Output the (X, Y) coordinate of the center of the cell containing the given text.  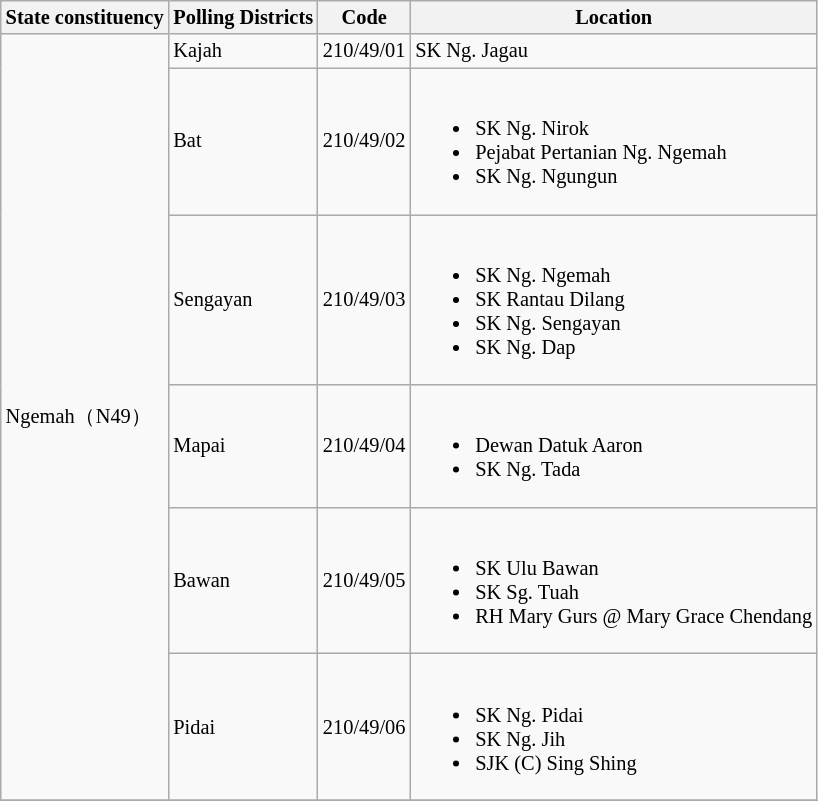
210/49/06 (364, 726)
Kajah (243, 51)
Location (614, 17)
Code (364, 17)
Pidai (243, 726)
SK Ng. Jagau (614, 51)
Bat (243, 141)
210/49/02 (364, 141)
Bawan (243, 580)
210/49/01 (364, 51)
SK Ng. NirokPejabat Pertanian Ng. NgemahSK Ng. Ngungun (614, 141)
Polling Districts (243, 17)
SK Ng. NgemahSK Rantau DilangSK Ng. SengayanSK Ng. Dap (614, 299)
210/49/04 (364, 446)
210/49/03 (364, 299)
SK Ulu BawanSK Sg. TuahRH Mary Gurs @ Mary Grace Chendang (614, 580)
210/49/05 (364, 580)
State constituency (85, 17)
Mapai (243, 446)
Dewan Datuk AaronSK Ng. Tada (614, 446)
SK Ng. PidaiSK Ng. JihSJK (C) Sing Shing (614, 726)
Ngemah（N49） (85, 417)
Sengayan (243, 299)
